Find where the given text appears and provide that cell's center as [x, y] coordinate. 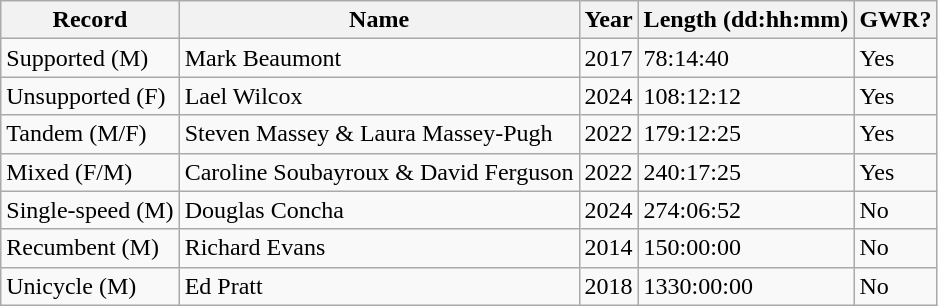
Unsupported (F) [90, 96]
150:00:00 [746, 248]
2018 [608, 286]
Lael Wilcox [379, 96]
Recumbent (M) [90, 248]
Douglas Concha [379, 210]
Single-speed (M) [90, 210]
2014 [608, 248]
274:06:52 [746, 210]
240:17:25 [746, 172]
179:12:25 [746, 134]
Mixed (F/M) [90, 172]
Richard Evans [379, 248]
Caroline Soubayroux & David Ferguson [379, 172]
Name [379, 20]
Record [90, 20]
1330:00:00 [746, 286]
GWR? [896, 20]
2017 [608, 58]
Tandem (M/F) [90, 134]
108:12:12 [746, 96]
Mark Beaumont [379, 58]
78:14:40 [746, 58]
Year [608, 20]
Steven Massey & Laura Massey-Pugh [379, 134]
Unicycle (M) [90, 286]
Supported (M) [90, 58]
Ed Pratt [379, 286]
Length (dd:hh:mm) [746, 20]
